Capture the cell that displays the provided text and extract its [X, Y] central coordinate. 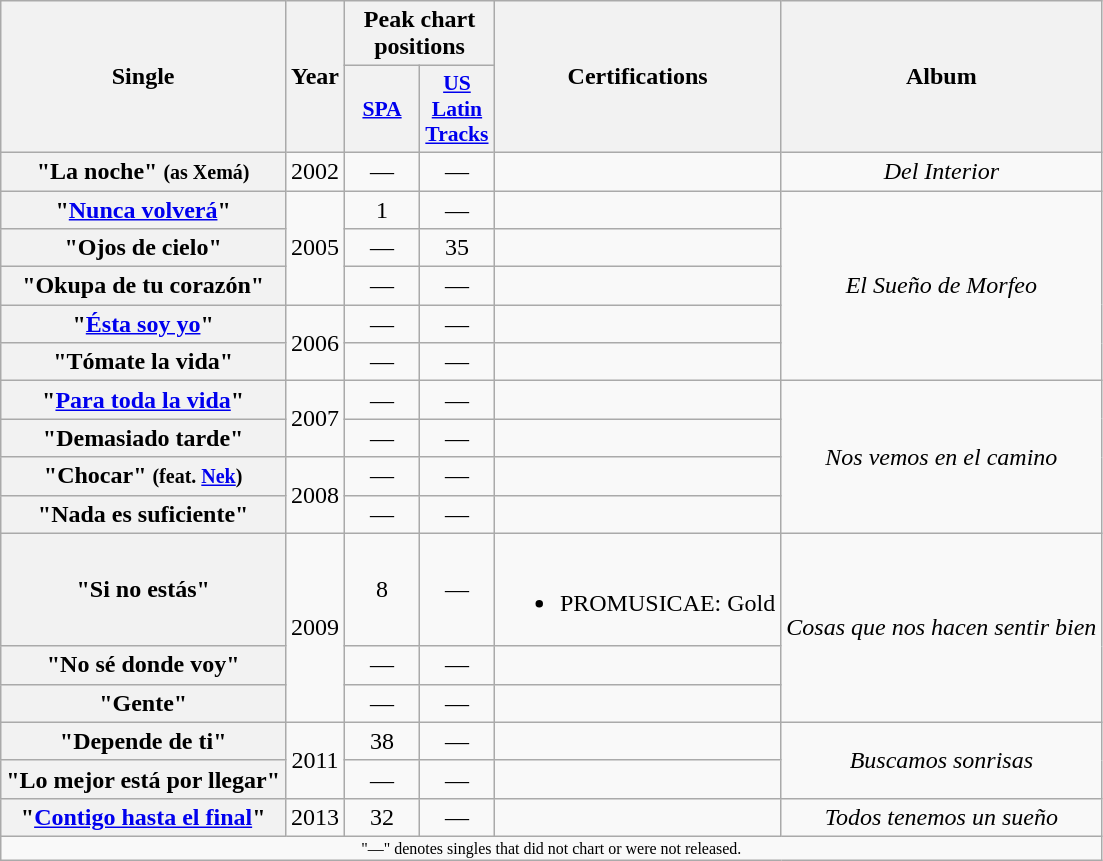
"Chocar" (feat. Nek) [144, 476]
"Depende de ti" [144, 741]
"Nada es suficiente" [144, 514]
"Ojos de cielo" [144, 248]
"Contigo hasta el final" [144, 817]
Todos tenemos un sueño [942, 817]
SPA [382, 110]
Buscamos sonrisas [942, 760]
2007 [316, 419]
"—" denotes singles that did not chart or were not released. [552, 848]
8 [382, 590]
2008 [316, 495]
1 [382, 209]
"Gente" [144, 703]
Del Interior [942, 171]
"Lo mejor está por llegar" [144, 779]
2009 [316, 628]
Album [942, 77]
PROMUSICAE: Gold [637, 590]
Nos vemos en el camino [942, 457]
Peak chart positions [420, 34]
"Tómate la vida" [144, 362]
Year [316, 77]
Certifications [637, 77]
US Latin Tracks [456, 110]
"Ésta soy yo" [144, 324]
32 [382, 817]
2005 [316, 247]
2011 [316, 760]
2006 [316, 343]
Cosas que nos hacen sentir bien [942, 628]
"Okupa de tu corazón" [144, 286]
"Nunca volverá" [144, 209]
38 [382, 741]
2002 [316, 171]
El Sueño de Morfeo [942, 285]
"Demasiado tarde" [144, 438]
2013 [316, 817]
Single [144, 77]
"Para toda la vida" [144, 400]
"La noche" (as Xemá) [144, 171]
"No sé donde voy" [144, 665]
"Si no estás" [144, 590]
35 [456, 248]
